Pinpoint the cell where the given text exists, returning its [X, Y] midpoint coordinate. 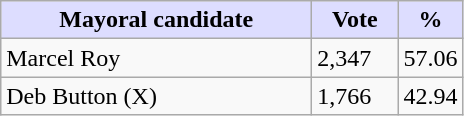
1,766 [355, 96]
Mayoral candidate [156, 20]
Vote [355, 20]
42.94 [430, 96]
% [430, 20]
57.06 [430, 58]
Deb Button (X) [156, 96]
Marcel Roy [156, 58]
2,347 [355, 58]
